Return [x, y] of the center of cell containing provided text 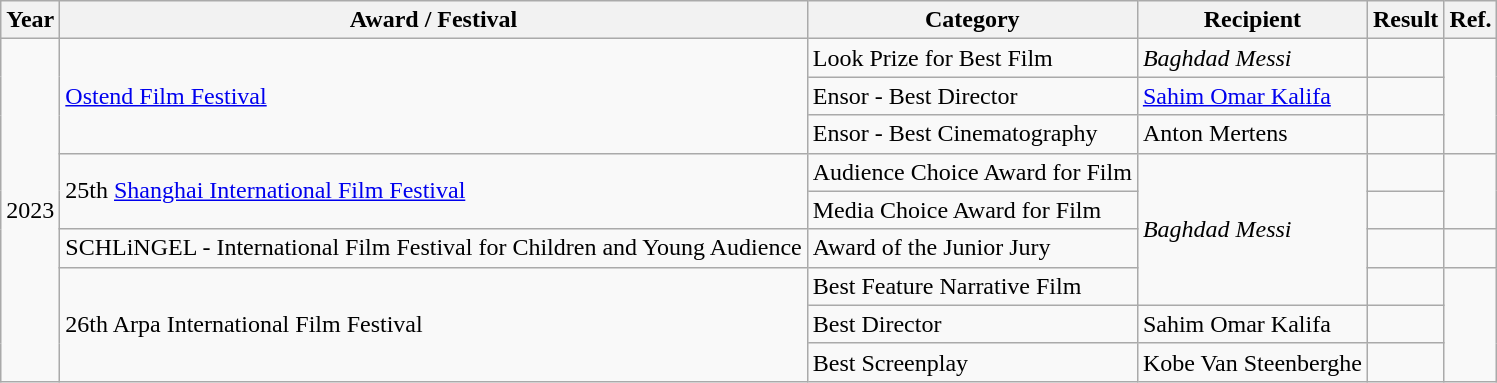
Kobe Van Steenberghe [1252, 362]
Ostend Film Festival [434, 96]
Result [1405, 20]
Award / Festival [434, 20]
Look Prize for Best Film [972, 58]
Audience Choice Award for Film [972, 172]
Ref. [1470, 20]
Award of the Junior Jury [972, 248]
Media Choice Award for Film [972, 210]
Ensor - Best Cinematography [972, 134]
SCHLiNGEL - International Film Festival for Children and Young Audience [434, 248]
Recipient [1252, 20]
25th Shanghai International Film Festival [434, 191]
Best Feature Narrative Film [972, 286]
Best Director [972, 324]
26th Arpa International Film Festival [434, 324]
Category [972, 20]
Anton Mertens [1252, 134]
Ensor - Best Director [972, 96]
Best Screenplay [972, 362]
Year [30, 20]
2023 [30, 210]
